Detect which cell encompasses the target text, then output its [x, y] center coordinate. 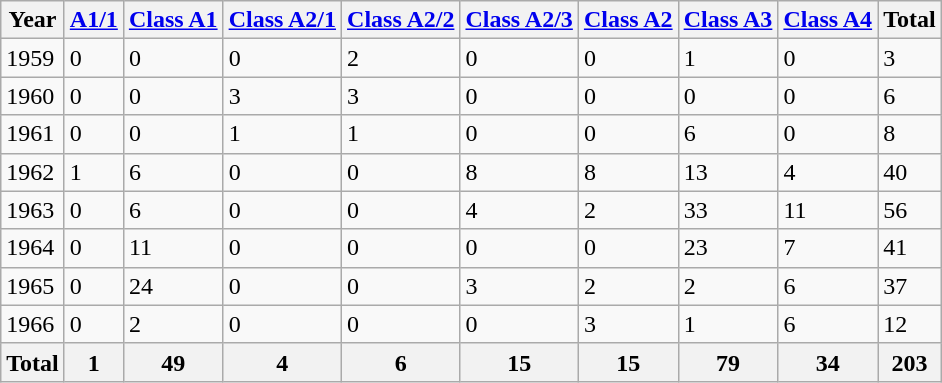
23 [728, 248]
33 [728, 210]
1966 [33, 324]
1960 [33, 96]
Class A2/2 [401, 20]
79 [728, 362]
203 [910, 362]
1965 [33, 286]
1961 [33, 134]
34 [828, 362]
1959 [33, 58]
Class A1 [173, 20]
12 [910, 324]
Class A2 [628, 20]
37 [910, 286]
1962 [33, 172]
A1/1 [94, 20]
Class A2/3 [519, 20]
7 [828, 248]
Class A3 [728, 20]
1963 [33, 210]
Class A4 [828, 20]
49 [173, 362]
Year [33, 20]
40 [910, 172]
13 [728, 172]
Class A2/1 [282, 20]
24 [173, 286]
56 [910, 210]
41 [910, 248]
1964 [33, 248]
